Output the [X, Y] coordinate of the center of the cell containing the given text.  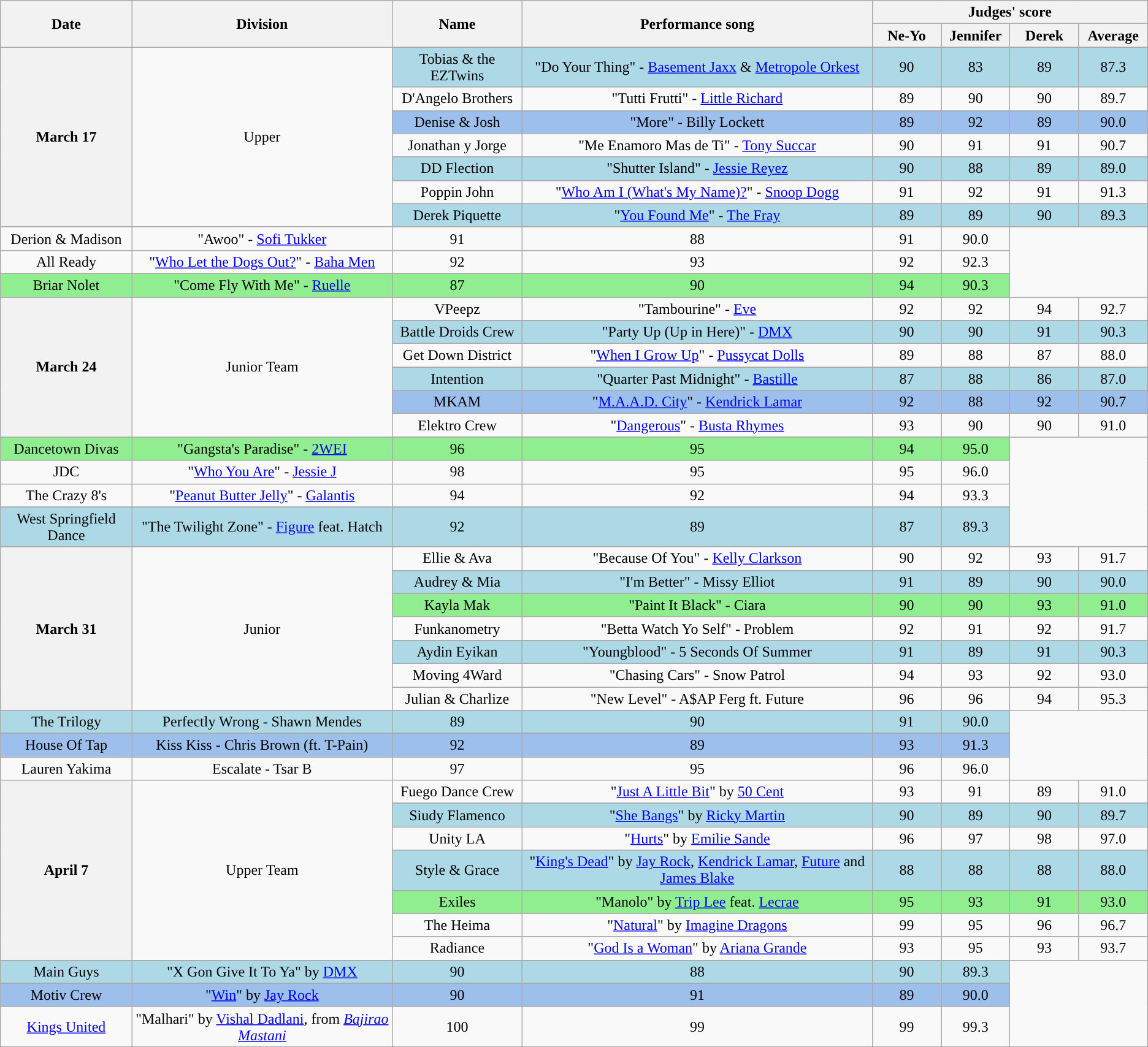
95.0 [976, 449]
"Hurts" by Emilie Sande [697, 839]
"X Gon Give It To Ya" by DMX [262, 972]
DD Flection [457, 169]
Kings United [66, 1026]
Denise & Josh [457, 122]
"Who You Are" - Jessie J [262, 472]
Poppin John [457, 192]
Jonathan y Jorge [457, 145]
97.0 [1113, 839]
Dancetown Divas [66, 449]
"Malhari" by Vishal Dadlani, from Bajirao Mastani [262, 1026]
86 [1044, 379]
"Who Am I (What's My Name)?" - Snoop Dogg [697, 192]
92.3 [976, 262]
Date [66, 24]
Jennifer [976, 36]
Performance song [697, 24]
Average [1113, 36]
The Trilogy [66, 722]
"Youngblood" - 5 Seconds Of Summer [697, 652]
Perfectly Wrong - Shawn Mendes [262, 722]
"You Found Me" - The Fray [697, 215]
Siudy Flamenco [457, 815]
Ellie & Ava [457, 558]
MKAM [457, 402]
Derek [1044, 36]
"Because Of You" - Kelly Clarkson [697, 558]
VPeepz [457, 308]
"Chasing Cars" - Snow Patrol [697, 675]
"Party Up (Up in Here)" - DMX [697, 332]
March 17 [66, 137]
Judges' score [1009, 12]
D'Angelo Brothers [457, 99]
83 [976, 67]
"Just A Little Bit" by 50 Cent [697, 792]
87.3 [1113, 67]
Main Guys [66, 972]
"Dangerous" - Busta Rhymes [697, 425]
93.7 [1113, 948]
"Win" by Jay Rock [262, 995]
"Come Fly With Me" - Ruelle [262, 285]
"Paint It Black" - Ciara [697, 605]
The Crazy 8's [66, 495]
Moving 4Ward [457, 675]
Kiss Kiss - Chris Brown (ft. T-Pain) [262, 745]
Julian & Charlize [457, 698]
JDC [66, 472]
"Awoo" - Sofi Tukker [262, 238]
Fuego Dance Crew [457, 792]
96.7 [1113, 925]
Battle Droids Crew [457, 332]
"Betta Watch Yo Self" - Problem [697, 628]
Escalate - Tsar B [262, 769]
Funkanometry [457, 628]
"Do Your Thing" - Basement Jaxx & Metropole Orkest [697, 67]
Unity LA [457, 839]
Briar Nolet [66, 285]
Style & Grace [457, 870]
The Heima [457, 925]
Get Down District [457, 356]
"New Level" - A$AP Ferg ft. Future [697, 698]
92.7 [1113, 308]
89.0 [1113, 169]
March 24 [66, 367]
99.3 [976, 1026]
Audrey & Mia [457, 582]
"King's Dead" by Jay Rock, Kendrick Lamar, Future and James Blake [697, 870]
Ne-Yo [906, 36]
"The Twilight Zone" - Figure feat. Hatch [262, 527]
Upper Team [262, 870]
"I'm Better" - Missy Elliot [697, 582]
"M.A.A.D. City" - Kendrick Lamar [697, 402]
All Ready [66, 262]
Elektro Crew [457, 425]
Motiv Crew [66, 995]
Junior [262, 628]
93.3 [976, 495]
Kayla Mak [457, 605]
Intention [457, 379]
Name [457, 24]
Derek Piquette [457, 215]
"Natural" by Imagine Dragons [697, 925]
95.3 [1113, 698]
Division [262, 24]
Lauren Yakima [66, 769]
"When I Grow Up" - Pussycat Dolls [697, 356]
"Peanut Butter Jelly" - Galantis [262, 495]
"Me Enamoro Mas de Ti" - Tony Succar [697, 145]
Tobias & the EZTwins [457, 67]
Junior Team [262, 367]
"Manolo" by Trip Lee feat. Lecrae [697, 902]
Upper [262, 137]
"Quarter Past Midnight" - Bastille [697, 379]
"Gangsta's Paradise" - 2WEI [262, 449]
April 7 [66, 870]
"She Bangs" by Ricky Martin [697, 815]
"More" - Billy Lockett [697, 122]
Derion & Madison [66, 238]
100 [457, 1026]
Aydin Eyikan [457, 652]
House Of Tap [66, 745]
West Springfield Dance [66, 527]
Exiles [457, 902]
"Tambourine" - Eve [697, 308]
"Tutti Frutti" - Little Richard [697, 99]
March 31 [66, 628]
"Who Let the Dogs Out?" - Baha Men [262, 262]
"God Is a Woman" by Ariana Grande [697, 948]
87.0 [1113, 379]
"Shutter Island" - Jessie Reyez [697, 169]
Radiance [457, 948]
